Capture the cell that displays the provided text and extract its (X, Y) central coordinate. 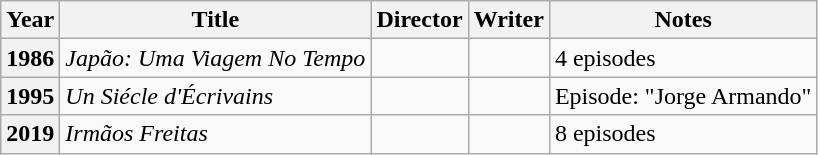
1995 (30, 96)
1986 (30, 58)
Title (216, 20)
Notes (683, 20)
2019 (30, 134)
4 episodes (683, 58)
Director (420, 20)
Writer (508, 20)
Irmãos Freitas (216, 134)
Un Siécle d'Écrivains (216, 96)
Year (30, 20)
Japão: Uma Viagem No Tempo (216, 58)
Episode: "Jorge Armando" (683, 96)
8 episodes (683, 134)
